For the text-containing cell, return its midpoint in (X, Y) coordinate format. 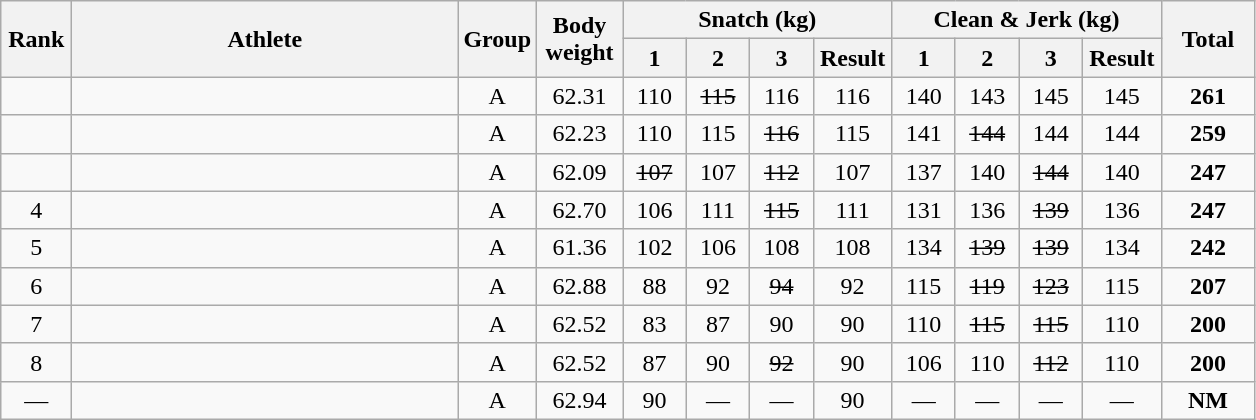
62.70 (580, 210)
119 (987, 286)
137 (924, 172)
8 (36, 362)
62.88 (580, 286)
5 (36, 248)
141 (924, 134)
62.09 (580, 172)
207 (1208, 286)
Athlete (265, 39)
4 (36, 210)
261 (1208, 96)
94 (782, 286)
131 (924, 210)
88 (655, 286)
7 (36, 324)
61.36 (580, 248)
242 (1208, 248)
Total (1208, 39)
123 (1051, 286)
83 (655, 324)
Body weight (580, 39)
6 (36, 286)
Snatch (kg) (758, 20)
102 (655, 248)
62.94 (580, 400)
Rank (36, 39)
Clean & Jerk (kg) (1026, 20)
62.31 (580, 96)
Group (498, 39)
259 (1208, 134)
62.23 (580, 134)
NM (1208, 400)
143 (987, 96)
